Detect which cell encompasses the target text, then output its [X, Y] center coordinate. 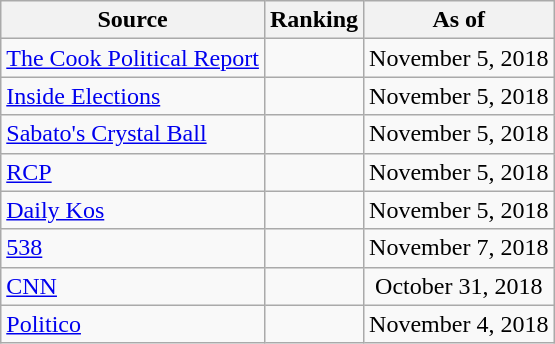
October 31, 2018 [459, 286]
538 [133, 248]
November 4, 2018 [459, 324]
Politico [133, 324]
Ranking [314, 20]
The Cook Political Report [133, 58]
Source [133, 20]
Inside Elections [133, 96]
CNN [133, 286]
RCP [133, 172]
Sabato's Crystal Ball [133, 134]
Daily Kos [133, 210]
November 7, 2018 [459, 248]
As of [459, 20]
